Extract the (x, y) coordinate from the center of the cell holding the provided text.  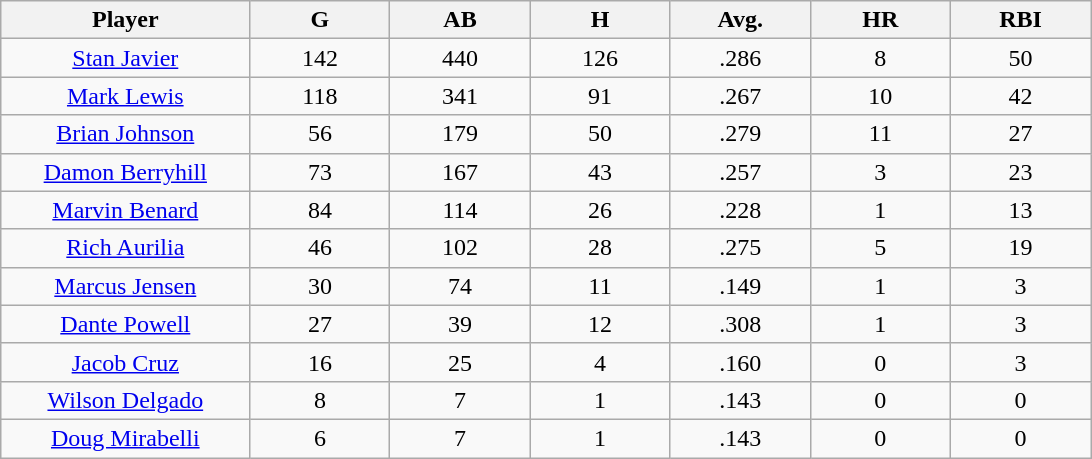
73 (320, 172)
H (600, 20)
440 (460, 58)
AB (460, 20)
Mark Lewis (126, 96)
Avg. (740, 20)
19 (1020, 248)
Brian Johnson (126, 134)
Marcus Jensen (126, 286)
.308 (740, 324)
.257 (740, 172)
43 (600, 172)
6 (320, 438)
91 (600, 96)
Dante Powell (126, 324)
10 (880, 96)
G (320, 20)
74 (460, 286)
26 (600, 210)
4 (600, 362)
167 (460, 172)
56 (320, 134)
.267 (740, 96)
118 (320, 96)
84 (320, 210)
13 (1020, 210)
28 (600, 248)
12 (600, 324)
25 (460, 362)
.279 (740, 134)
46 (320, 248)
.228 (740, 210)
142 (320, 58)
114 (460, 210)
42 (1020, 96)
.160 (740, 362)
5 (880, 248)
.149 (740, 286)
30 (320, 286)
Stan Javier (126, 58)
Marvin Benard (126, 210)
RBI (1020, 20)
Doug Mirabelli (126, 438)
Rich Aurilia (126, 248)
179 (460, 134)
16 (320, 362)
.286 (740, 58)
341 (460, 96)
Damon Berryhill (126, 172)
Player (126, 20)
.275 (740, 248)
Wilson Delgado (126, 400)
HR (880, 20)
126 (600, 58)
102 (460, 248)
39 (460, 324)
Jacob Cruz (126, 362)
23 (1020, 172)
